Identify which cell holds the provided text, then report its [x, y] central coordinate. 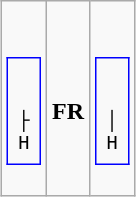
FR [68, 98]
